Detect which cell encompasses the target text, then output its (X, Y) center coordinate. 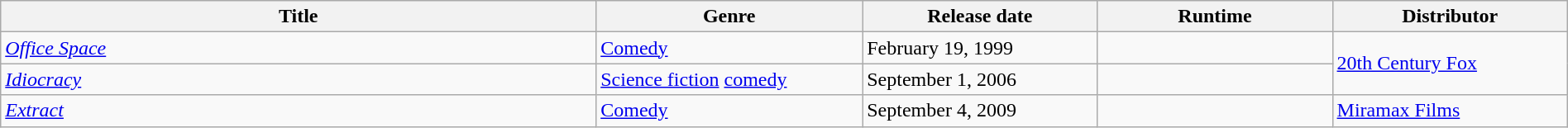
Idiocracy (299, 79)
February 19, 1999 (980, 48)
Extract (299, 111)
Runtime (1215, 17)
20th Century Fox (1450, 64)
Office Space (299, 48)
Distributor (1450, 17)
Release date (980, 17)
Miramax Films (1450, 111)
September 4, 2009 (980, 111)
Science fiction comedy (729, 79)
Genre (729, 17)
Title (299, 17)
September 1, 2006 (980, 79)
